Return the [X, Y] coordinate for the center point of the cell that contains the specified text.  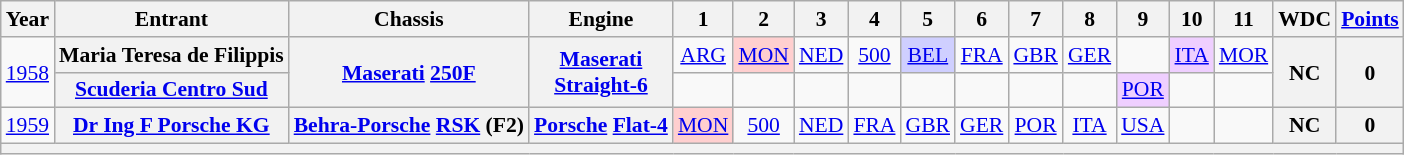
5 [928, 19]
6 [982, 19]
11 [1244, 19]
9 [1142, 19]
Entrant [172, 19]
1958 [28, 72]
MaseratiStraight-6 [601, 72]
Chassis [409, 19]
USA [1142, 126]
Maria Teresa de Filippis [172, 55]
2 [764, 19]
Year [28, 19]
4 [874, 19]
10 [1192, 19]
BEL [928, 55]
MOR [1244, 55]
Porsche Flat-4 [601, 126]
1 [704, 19]
WDC [1304, 19]
Scuderia Centro Sud [172, 90]
Points [1370, 19]
1959 [28, 126]
Dr Ing F Porsche KG [172, 126]
7 [1036, 19]
ARG [704, 55]
8 [1090, 19]
Engine [601, 19]
3 [821, 19]
Maserati 250F [409, 72]
Behra-Porsche RSK (F2) [409, 126]
